Extract the [x, y] coordinate from the center of the cell holding the provided text.  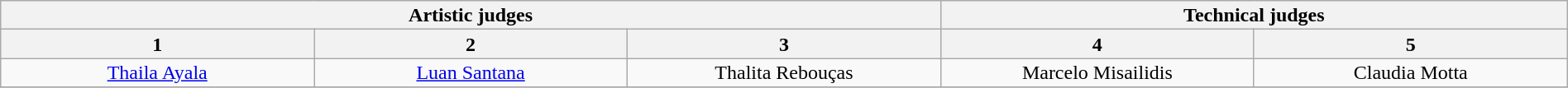
4 [1097, 44]
Luan Santana [471, 72]
1 [157, 44]
Artistic judges [471, 15]
Marcelo Misailidis [1097, 72]
2 [471, 44]
5 [1411, 44]
Claudia Motta [1411, 72]
3 [784, 44]
Thaila Ayala [157, 72]
Thalita Rebouças [784, 72]
Technical judges [1254, 15]
